Locate the cell with the specified text and output its (x, y) center coordinate. 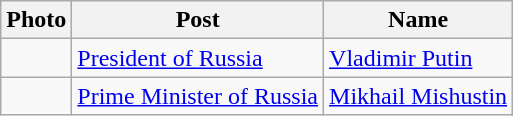
Vladimir Putin (418, 58)
Photo (36, 20)
Prime Minister of Russia (198, 96)
Mikhail Mishustin (418, 96)
Post (198, 20)
Name (418, 20)
President of Russia (198, 58)
